Search for the cell housing the specified text and yield its (x, y) center coordinate. 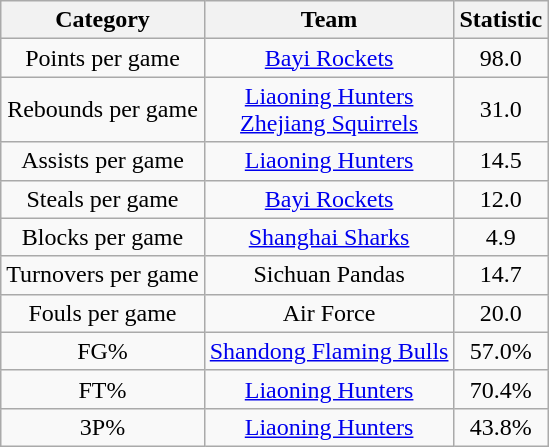
Points per game (102, 58)
Turnovers per game (102, 275)
Sichuan Pandas (329, 275)
FT% (102, 389)
FG% (102, 351)
Assists per game (102, 161)
98.0 (501, 58)
4.9 (501, 237)
Air Force (329, 313)
43.8% (501, 427)
14.5 (501, 161)
20.0 (501, 313)
14.7 (501, 275)
Shandong Flaming Bulls (329, 351)
31.0 (501, 110)
Category (102, 20)
Liaoning HuntersZhejiang Squirrels (329, 110)
Steals per game (102, 199)
Fouls per game (102, 313)
Statistic (501, 20)
57.0% (501, 351)
70.4% (501, 389)
3P% (102, 427)
12.0 (501, 199)
Shanghai Sharks (329, 237)
Rebounds per game (102, 110)
Blocks per game (102, 237)
Team (329, 20)
